Find where the given text appears and provide that cell's center as [x, y] coordinate. 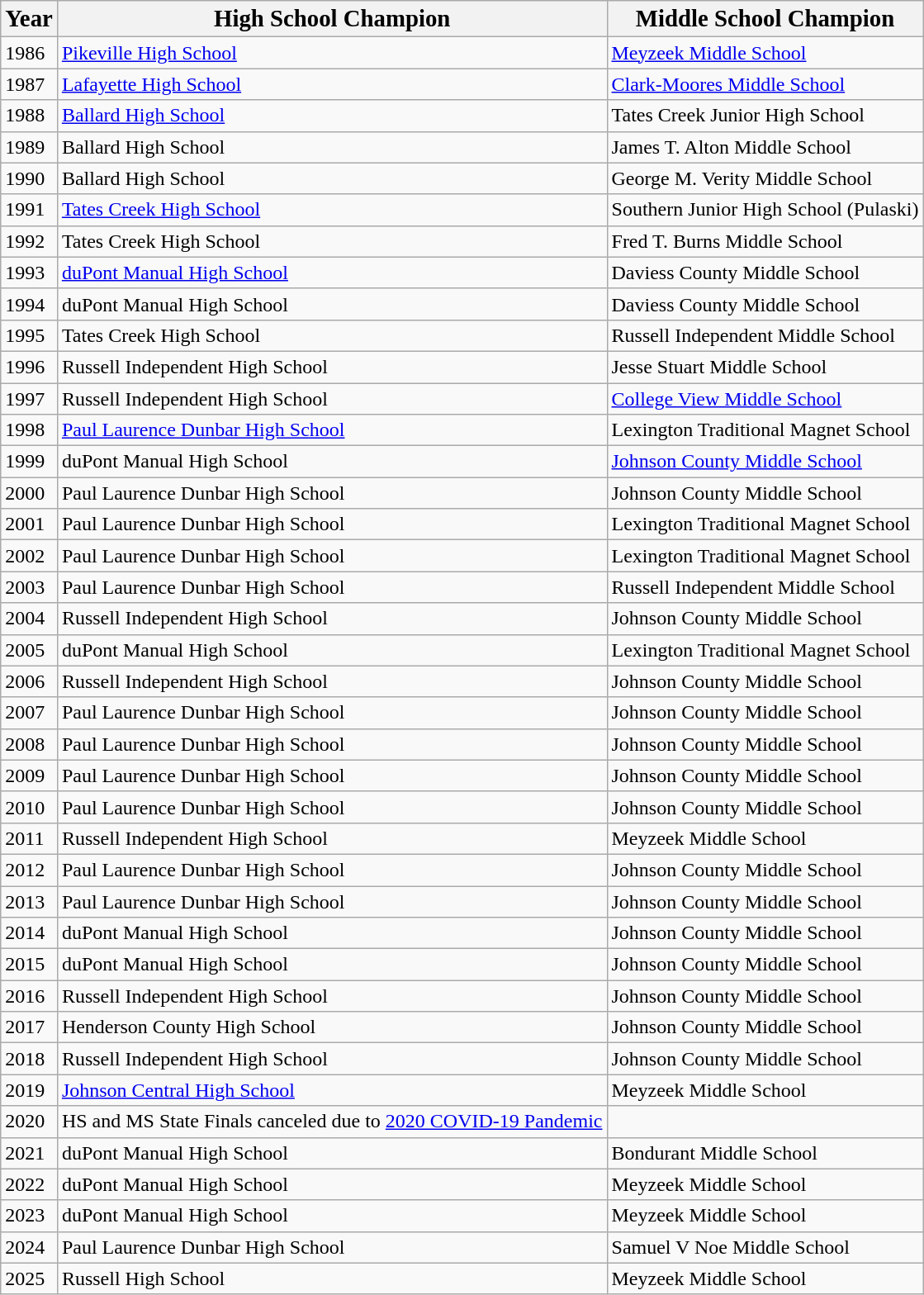
2016 [30, 996]
1993 [30, 273]
Pikeville High School [332, 53]
2009 [30, 776]
2011 [30, 838]
Bondurant Middle School [765, 1153]
1995 [30, 335]
2005 [30, 650]
2006 [30, 681]
1992 [30, 241]
1986 [30, 53]
2013 [30, 901]
2007 [30, 713]
Jesse Stuart Middle School [765, 367]
2002 [30, 556]
Middle School Champion [765, 19]
1994 [30, 304]
James T. Alton Middle School [765, 147]
1990 [30, 178]
2024 [30, 1247]
Year [30, 19]
1998 [30, 430]
Russell High School [332, 1278]
2023 [30, 1216]
HS and MS State Finals canceled due to 2020 COVID-19 Pandemic [332, 1122]
2022 [30, 1184]
Lafayette High School [332, 84]
1997 [30, 399]
2018 [30, 1059]
2012 [30, 870]
2000 [30, 493]
2003 [30, 587]
Johnson Central High School [332, 1090]
2014 [30, 933]
Samuel V Noe Middle School [765, 1247]
1999 [30, 462]
1987 [30, 84]
1991 [30, 210]
Tates Creek Junior High School [765, 116]
2008 [30, 744]
2004 [30, 619]
2019 [30, 1090]
2025 [30, 1278]
2020 [30, 1122]
1989 [30, 147]
Henderson County High School [332, 1027]
2015 [30, 965]
High School Champion [332, 19]
George M. Verity Middle School [765, 178]
College View Middle School [765, 399]
2021 [30, 1153]
2010 [30, 807]
2001 [30, 524]
Southern Junior High School (Pulaski) [765, 210]
1996 [30, 367]
1988 [30, 116]
Fred T. Burns Middle School [765, 241]
2017 [30, 1027]
Clark-Moores Middle School [765, 84]
